Search for the cell housing the specified text and yield its (x, y) center coordinate. 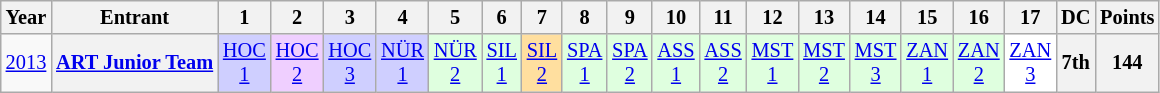
HOC1 (244, 63)
10 (676, 17)
1 (244, 17)
7th (1076, 63)
NÜR1 (402, 63)
16 (979, 17)
5 (456, 17)
DC (1076, 17)
15 (927, 17)
ASS1 (676, 63)
MST3 (876, 63)
HOC3 (350, 63)
ASS2 (724, 63)
SIL1 (502, 63)
2 (298, 17)
MST2 (824, 63)
SIL2 (542, 63)
NÜR2 (456, 63)
ART Junior Team (134, 63)
Entrant (134, 17)
14 (876, 17)
144 (1127, 63)
17 (1031, 17)
13 (824, 17)
ZAN1 (927, 63)
HOC2 (298, 63)
Points (1127, 17)
2013 (26, 63)
ZAN2 (979, 63)
11 (724, 17)
Year (26, 17)
9 (630, 17)
4 (402, 17)
8 (584, 17)
SPA1 (584, 63)
SPA2 (630, 63)
3 (350, 17)
ZAN3 (1031, 63)
7 (542, 17)
MST1 (773, 63)
6 (502, 17)
12 (773, 17)
